For the text-containing cell, return its midpoint in [X, Y] coordinate format. 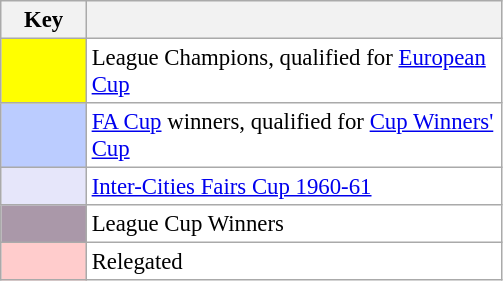
League Champions, qualified for European Cup [294, 72]
Inter-Cities Fairs Cup 1960-61 [294, 187]
Relegated [294, 262]
League Cup Winners [294, 224]
Key [44, 20]
FA Cup winners, qualified for Cup Winners' Cup [294, 136]
